Extract the [X, Y] coordinate from the center of the cell holding the provided text.  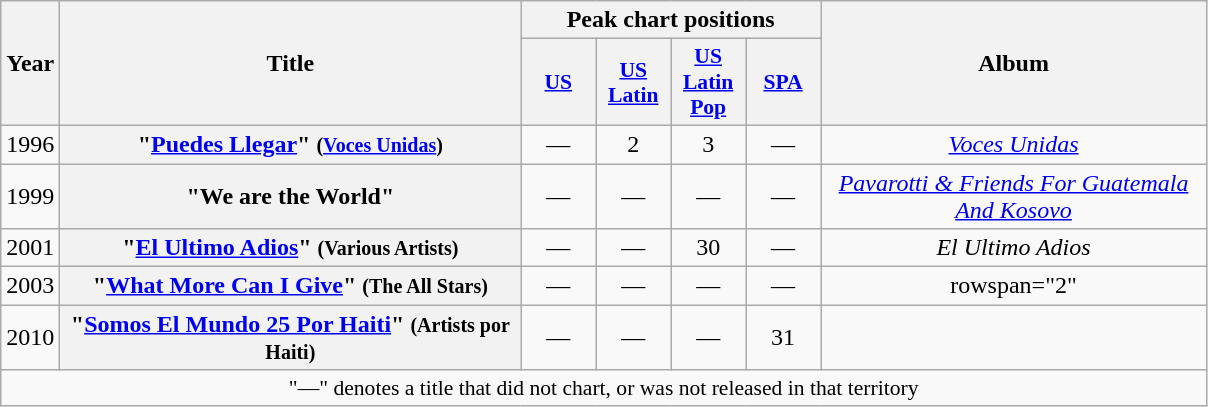
US [558, 82]
El Ultimo Adios [1013, 248]
Album [1013, 64]
rowspan="2" [1013, 286]
2010 [30, 338]
"Puedes Llegar" (Voces Unidas) [290, 144]
US Latin Pop [708, 82]
"—" denotes a title that did not chart, or was not released in that territory [604, 388]
Pavarotti & Friends For Guatemala And Kosovo [1013, 196]
2001 [30, 248]
SPA [784, 82]
"We are the World" [290, 196]
1999 [30, 196]
2 [634, 144]
"What More Can I Give" (The All Stars) [290, 286]
Peak chart positions [671, 20]
"El Ultimo Adios" (Various Artists) [290, 248]
2003 [30, 286]
Year [30, 64]
"Somos El Mundo 25 Por Haiti" (Artists por Haiti) [290, 338]
31 [784, 338]
30 [708, 248]
US Latin [634, 82]
1996 [30, 144]
3 [708, 144]
Voces Unidas [1013, 144]
Title [290, 64]
